Determine the (x, y) coordinate at the center of the cell enclosing the given text.  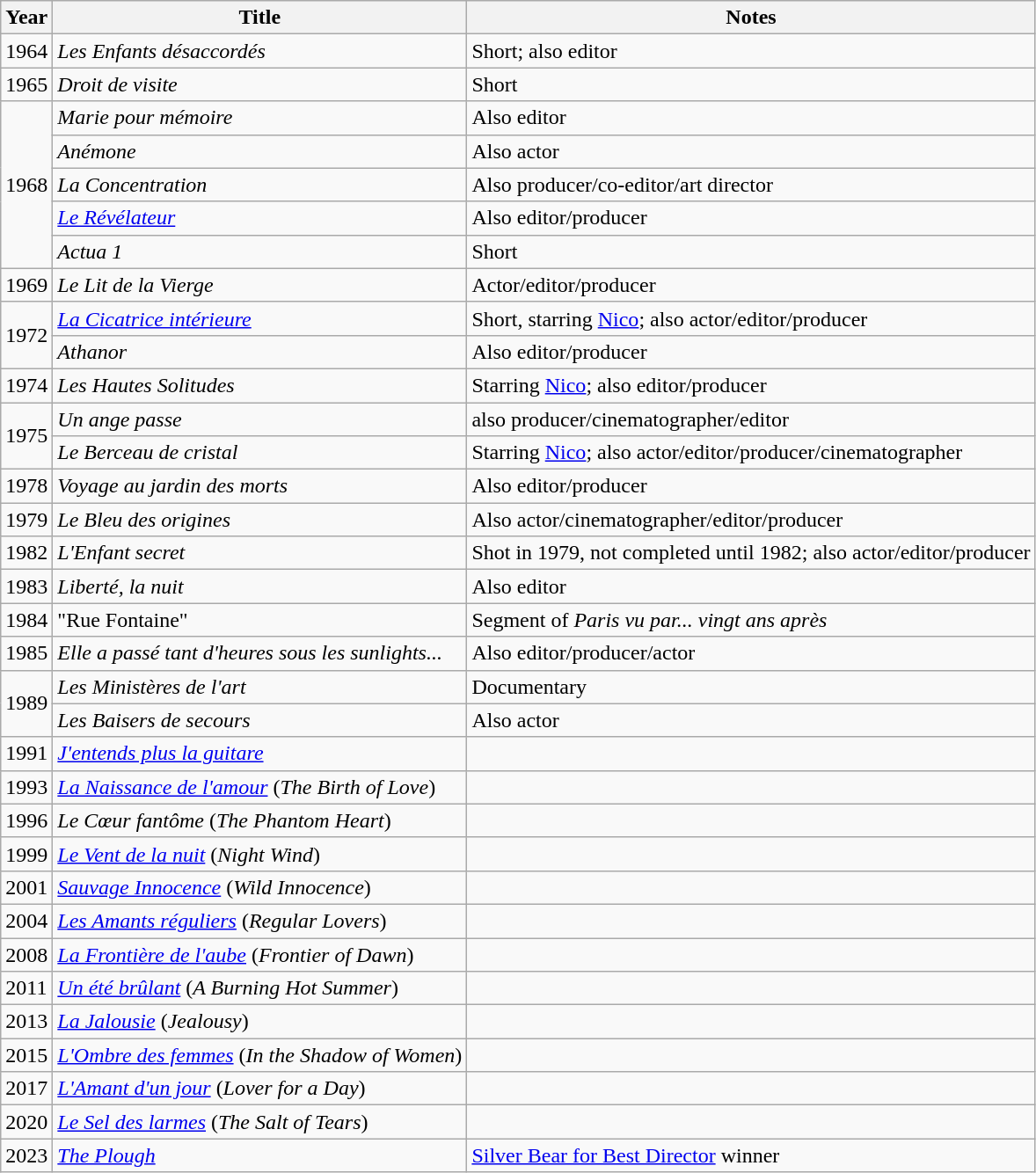
Documentary (751, 687)
Les Ministères de l'art (260, 687)
Shot in 1979, not completed until 1982; also actor/editor/producer (751, 553)
The Plough (260, 1155)
L'Enfant secret (260, 553)
Voyage au jardin des morts (260, 486)
1993 (26, 787)
2004 (26, 921)
1996 (26, 820)
Notes (751, 18)
Short, starring Nico; also actor/editor/producer (751, 318)
2013 (26, 1022)
also producer/cinematographer/editor (751, 419)
2011 (26, 988)
Also editor/producer/actor (751, 653)
1969 (26, 285)
1985 (26, 653)
1972 (26, 335)
Le Cœur fantôme (The Phantom Heart) (260, 820)
Starring Nico; also editor/producer (751, 385)
2017 (26, 1089)
1979 (26, 520)
Actua 1 (260, 251)
Les Amants réguliers (Regular Lovers) (260, 921)
Le Berceau de cristal (260, 453)
Le Sel des larmes (The Salt of Tears) (260, 1122)
Un été brûlant (A Burning Hot Summer) (260, 988)
Sauvage Innocence (Wild Innocence) (260, 887)
1968 (26, 185)
2001 (26, 887)
Elle a passé tant d'heures sous les sunlights... (260, 653)
1974 (26, 385)
Year (26, 18)
La Cicatrice intérieure (260, 318)
La Concentration (260, 185)
J'entends plus la guitare (260, 754)
1991 (26, 754)
Starring Nico; also actor/editor/producer/cinematographer (751, 453)
1983 (26, 586)
Les Enfants désaccordés (260, 51)
Anémone (260, 151)
Liberté, la nuit (260, 586)
2023 (26, 1155)
Short; also editor (751, 51)
La Jalousie (Jealousy) (260, 1022)
Le Bleu des origines (260, 520)
L'Ombre des femmes (In the Shadow of Women) (260, 1055)
1965 (26, 84)
Title (260, 18)
2015 (26, 1055)
1999 (26, 854)
1975 (26, 436)
Le Vent de la nuit (Night Wind) (260, 854)
2020 (26, 1122)
"Rue Fontaine" (260, 620)
1978 (26, 486)
Le Révélateur (260, 218)
1989 (26, 703)
Un ange passe (260, 419)
2008 (26, 954)
Les Baisers de secours (260, 720)
Actor/editor/producer (751, 285)
Also actor/cinematographer/editor/producer (751, 520)
1964 (26, 51)
1984 (26, 620)
Les Hautes Solitudes (260, 385)
1982 (26, 553)
La Frontière de l'aube (Frontier of Dawn) (260, 954)
Segment of Paris vu par... vingt ans après (751, 620)
La Naissance de l'amour (The Birth of Love) (260, 787)
Le Lit de la Vierge (260, 285)
Marie pour mémoire (260, 118)
Silver Bear for Best Director winner (751, 1155)
L'Amant d'un jour (Lover for a Day) (260, 1089)
Athanor (260, 352)
Droit de visite (260, 84)
Also producer/co-editor/art director (751, 185)
